For the text-containing cell, return its midpoint in (X, Y) coordinate format. 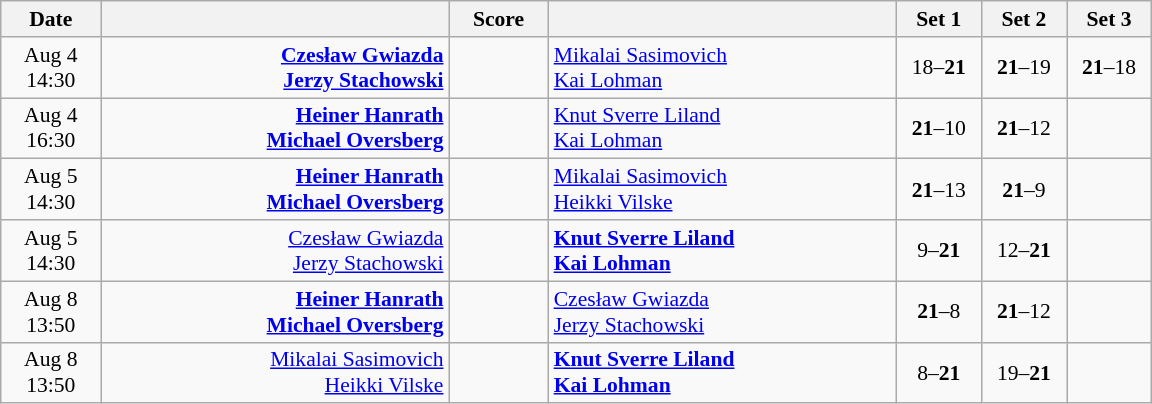
Set 2 (1024, 19)
8–21 (938, 372)
21–10 (938, 128)
21–18 (1108, 68)
19–21 (1024, 372)
Aug 416:30 (51, 128)
Set 3 (1108, 19)
21–9 (1024, 190)
Score (498, 19)
21–8 (938, 312)
21–13 (938, 190)
9–21 (938, 250)
Mikalai Sasimovich Kai Lohman (723, 68)
Aug 414:30 (51, 68)
Date (51, 19)
18–21 (938, 68)
12–21 (1024, 250)
21–19 (1024, 68)
Set 1 (938, 19)
